Detect which cell encompasses the target text, then output its [X, Y] center coordinate. 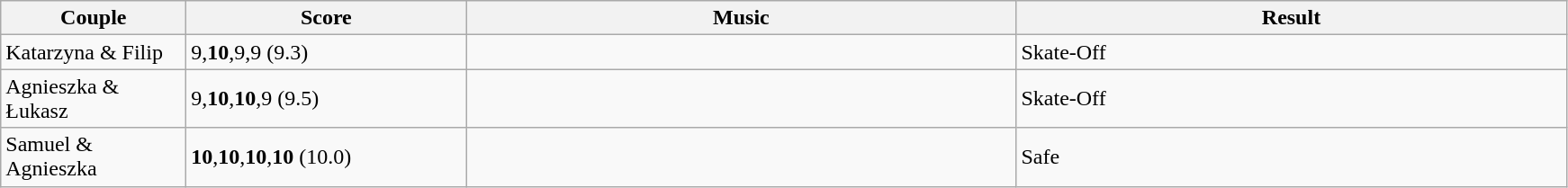
10,10,10,10 (10.0) [326, 157]
9,10,9,9 (9.3) [326, 52]
Result [1291, 18]
Couple [94, 18]
Safe [1291, 157]
Score [326, 18]
Agnieszka & Łukasz [94, 99]
Katarzyna & Filip [94, 52]
Samuel & Agnieszka [94, 157]
9,10,10,9 (9.5) [326, 99]
Music [742, 18]
